Search for the cell housing the specified text and yield its (x, y) center coordinate. 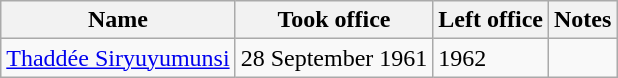
1962 (491, 58)
28 September 1961 (334, 58)
Left office (491, 20)
Took office (334, 20)
Notes (582, 20)
Thaddée Siryuyumunsi (118, 58)
Name (118, 20)
